Extract the [x, y] coordinate from the center of the cell holding the provided text.  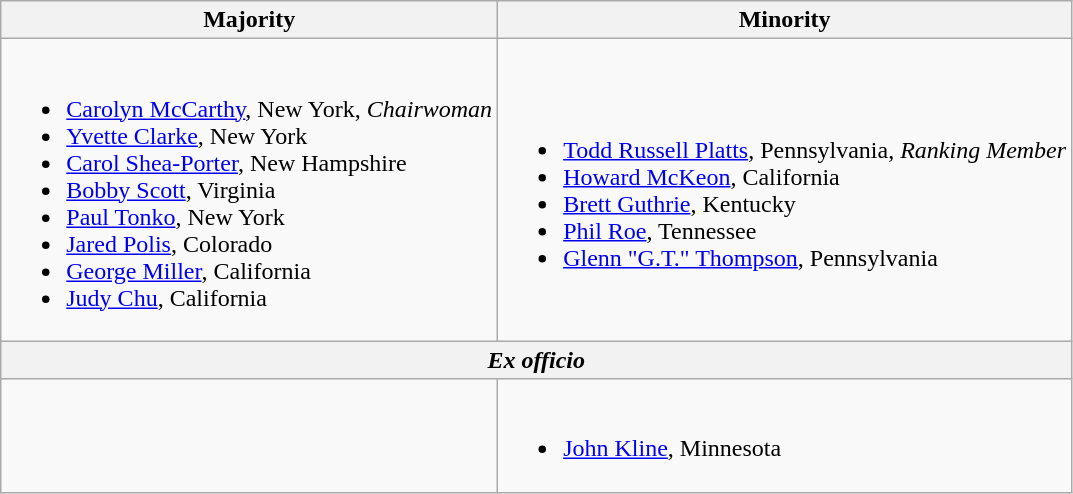
Majority [250, 20]
Minority [785, 20]
John Kline, Minnesota [785, 436]
Ex officio [536, 360]
